Find where the given text appears and provide that cell's center as [X, Y] coordinate. 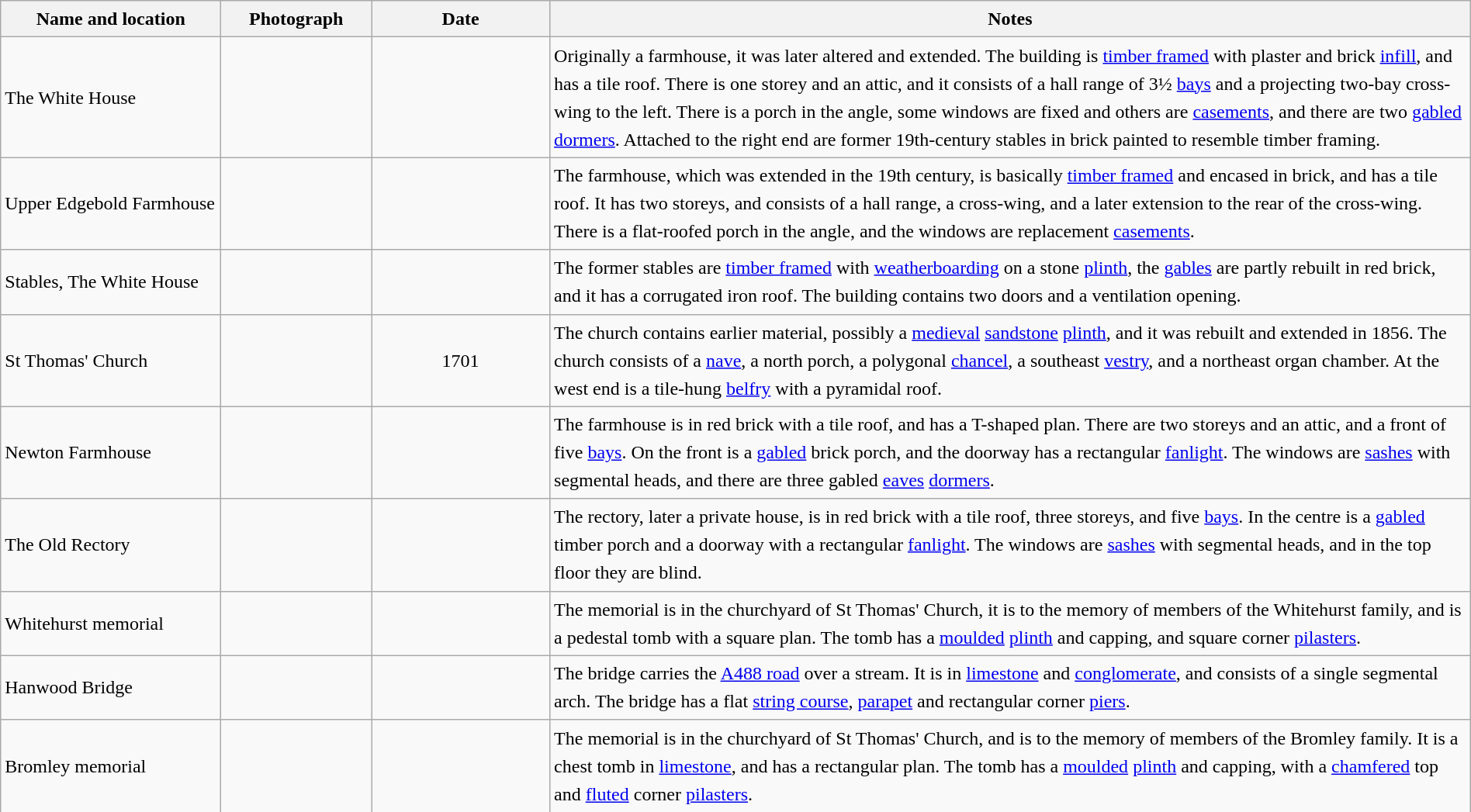
Whitehurst memorial [111, 624]
The Old Rectory [111, 544]
Notes [1010, 19]
1701 [461, 360]
Bromley memorial [111, 766]
St Thomas' Church [111, 360]
Hanwood Bridge [111, 687]
Name and location [111, 19]
Photograph [296, 19]
Newton Farmhouse [111, 453]
Upper Edgebold Farmhouse [111, 203]
The White House [111, 98]
Stables, The White House [111, 282]
Date [461, 19]
